Identify which cell holds the provided text, then report its [x, y] central coordinate. 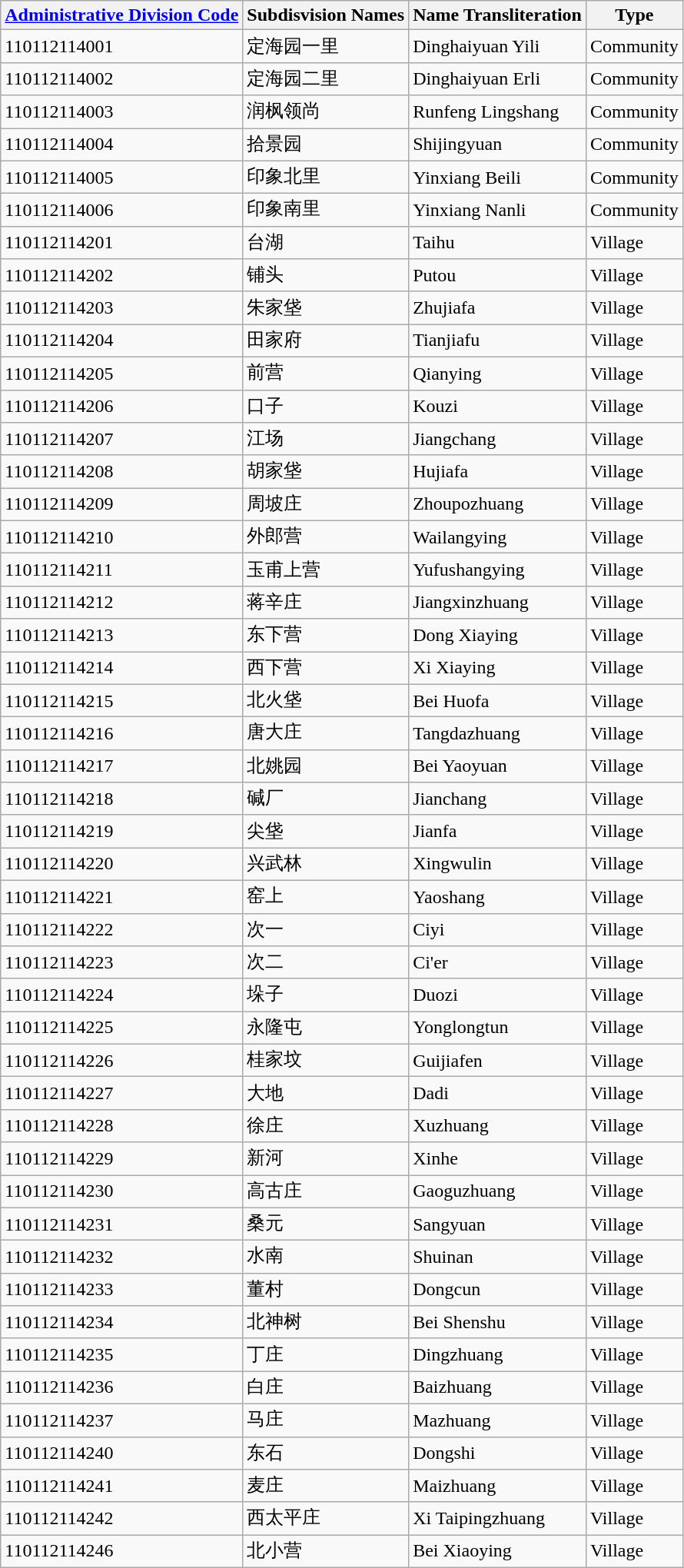
董村 [326, 1290]
次二 [326, 962]
Tangdazhuang [498, 733]
110112114207 [121, 440]
110112114240 [121, 1453]
110112114221 [121, 896]
Bei Huofa [498, 701]
Yinxiang Nanli [498, 211]
Dingzhuang [498, 1354]
尖垡 [326, 832]
次一 [326, 930]
拾景园 [326, 145]
110112114006 [121, 211]
110112114224 [121, 995]
110112114227 [121, 1093]
110112114234 [121, 1322]
胡家垡 [326, 472]
Runfeng Lingshang [498, 112]
110112114242 [121, 1519]
北小营 [326, 1551]
Dong Xiaying [498, 635]
Yaoshang [498, 896]
高古庄 [326, 1191]
Xi Taipingzhuang [498, 1519]
桂家坟 [326, 1061]
110112114204 [121, 341]
Mazhuang [498, 1420]
110112114235 [121, 1354]
印象北里 [326, 177]
110112114209 [121, 504]
Qianying [498, 374]
桑元 [326, 1224]
白庄 [326, 1388]
周坡庄 [326, 504]
Hujiafa [498, 472]
110112114005 [121, 177]
110112114217 [121, 766]
Jianfa [498, 832]
丁庄 [326, 1354]
定海园一里 [326, 46]
110112114001 [121, 46]
110112114233 [121, 1290]
Yinxiang Beili [498, 177]
窑上 [326, 896]
水南 [326, 1257]
110112114241 [121, 1487]
110112114205 [121, 374]
印象南里 [326, 211]
Shuinan [498, 1257]
北神树 [326, 1322]
定海园二里 [326, 78]
Ciyi [498, 930]
外郎营 [326, 537]
口子 [326, 406]
田家府 [326, 341]
Dinghaiyuan Erli [498, 78]
110112114201 [121, 243]
110112114222 [121, 930]
台湖 [326, 243]
铺头 [326, 275]
碱厂 [326, 799]
徐庄 [326, 1125]
110112114246 [121, 1551]
玉甫上营 [326, 570]
110112114220 [121, 864]
Bei Xiaoying [498, 1551]
Name Transliteration [498, 15]
Yonglongtun [498, 1028]
西下营 [326, 669]
Dinghaiyuan Yili [498, 46]
110112114211 [121, 570]
麦庄 [326, 1487]
110112114228 [121, 1125]
Zhujiafa [498, 307]
Xuzhuang [498, 1125]
Zhoupozhuang [498, 504]
110112114002 [121, 78]
Tianjiafu [498, 341]
110112114230 [121, 1191]
东下营 [326, 635]
Jiangchang [498, 440]
Ci'er [498, 962]
兴武林 [326, 864]
110112114215 [121, 701]
110112114218 [121, 799]
Duozi [498, 995]
110112114219 [121, 832]
润枫领尚 [326, 112]
Dadi [498, 1093]
Taihu [498, 243]
110112114003 [121, 112]
Guijiafen [498, 1061]
Xinhe [498, 1159]
东石 [326, 1453]
Dongshi [498, 1453]
110112114225 [121, 1028]
110112114004 [121, 145]
110112114229 [121, 1159]
大地 [326, 1093]
Putou [498, 275]
110112114206 [121, 406]
Wailangying [498, 537]
Yufushangying [498, 570]
110112114202 [121, 275]
Jiangxinzhuang [498, 603]
新河 [326, 1159]
永隆屯 [326, 1028]
Shijingyuan [498, 145]
Sangyuan [498, 1224]
110112114226 [121, 1061]
Maizhuang [498, 1487]
Bei Shenshu [498, 1322]
110112114237 [121, 1420]
Baizhuang [498, 1388]
蒋辛庄 [326, 603]
110112114236 [121, 1388]
110112114216 [121, 733]
垛子 [326, 995]
110112114208 [121, 472]
Kouzi [498, 406]
110112114210 [121, 537]
朱家垡 [326, 307]
前营 [326, 374]
唐大庄 [326, 733]
Jianchang [498, 799]
北火垡 [326, 701]
Xingwulin [498, 864]
Administrative Division Code [121, 15]
Subdisvision Names [326, 15]
110112114212 [121, 603]
Xi Xiaying [498, 669]
Gaoguzhuang [498, 1191]
110112114213 [121, 635]
Dongcun [498, 1290]
110112114223 [121, 962]
110112114232 [121, 1257]
北姚园 [326, 766]
江场 [326, 440]
110112114214 [121, 669]
Bei Yaoyuan [498, 766]
马庄 [326, 1420]
西太平庄 [326, 1519]
110112114231 [121, 1224]
Type [634, 15]
110112114203 [121, 307]
